From the cell containing the given text, extract its center point as (X, Y) coordinate. 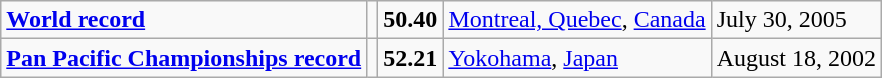
Montreal, Quebec, Canada (577, 20)
50.40 (410, 20)
Yokohama, Japan (577, 58)
Pan Pacific Championships record (184, 58)
July 30, 2005 (796, 20)
August 18, 2002 (796, 58)
52.21 (410, 58)
World record (184, 20)
